For the text-containing cell, return its midpoint in [X, Y] coordinate format. 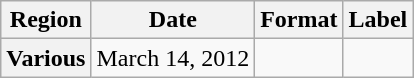
Various [46, 58]
Date [173, 20]
Region [46, 20]
March 14, 2012 [173, 58]
Label [378, 20]
Format [299, 20]
